Identify which cell holds the provided text, then report its [X, Y] central coordinate. 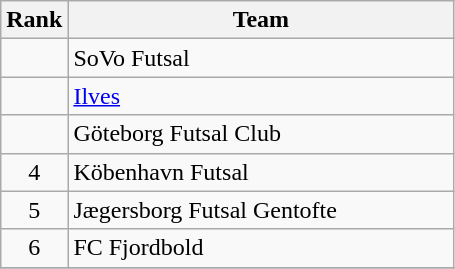
Ilves [261, 96]
Köbenhavn Futsal [261, 172]
FC Fjordbold [261, 248]
Team [261, 20]
Jægersborg Futsal Gentofte [261, 210]
4 [34, 172]
Rank [34, 20]
Göteborg Futsal Club [261, 134]
5 [34, 210]
SoVo Futsal [261, 58]
6 [34, 248]
